Find where the given text appears and provide that cell's center as [X, Y] coordinate. 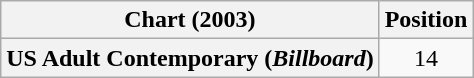
US Adult Contemporary (Billboard) [190, 58]
14 [426, 58]
Position [426, 20]
Chart (2003) [190, 20]
